Determine the (x, y) coordinate at the center of the cell enclosing the given text.  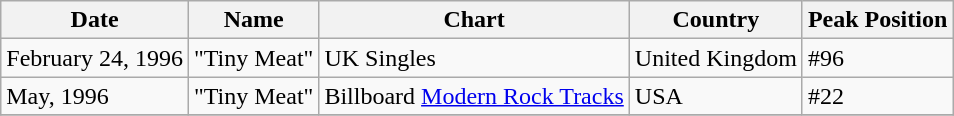
Chart (474, 20)
USA (716, 96)
#96 (877, 58)
Name (253, 20)
United Kingdom (716, 58)
May, 1996 (95, 96)
Peak Position (877, 20)
February 24, 1996 (95, 58)
UK Singles (474, 58)
Country (716, 20)
Billboard Modern Rock Tracks (474, 96)
#22 (877, 96)
Date (95, 20)
